Return (x, y) of the center of cell containing provided text 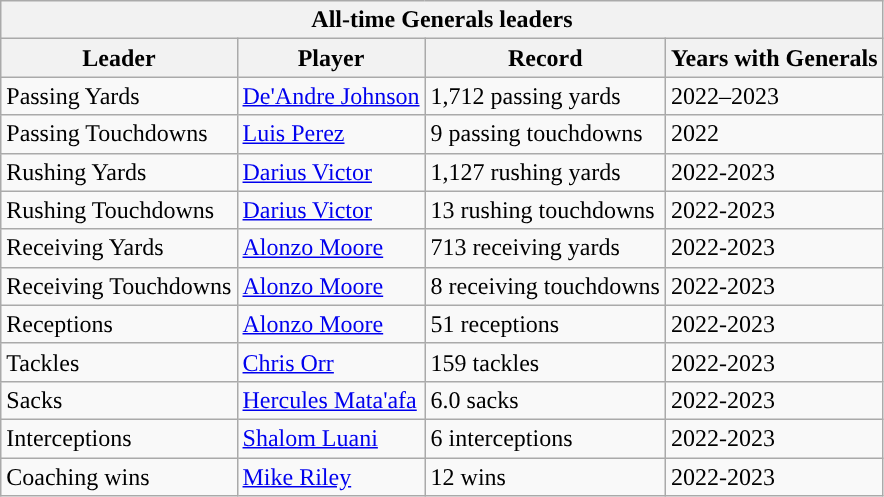
12 wins (545, 477)
51 receptions (545, 324)
9 passing touchdowns (545, 134)
8 receiving touchdowns (545, 286)
Rushing Touchdowns (119, 210)
1,127 rushing yards (545, 172)
Receiving Touchdowns (119, 286)
All-time Generals leaders (442, 20)
Tackles (119, 362)
Player (331, 58)
Luis Perez (331, 134)
Rushing Yards (119, 172)
Coaching wins (119, 477)
Chris Orr (331, 362)
Shalom Luani (331, 438)
Passing Touchdowns (119, 134)
13 rushing touchdowns (545, 210)
2022 (774, 134)
Interceptions (119, 438)
159 tackles (545, 362)
2022–2023 (774, 96)
De'Andre Johnson (331, 96)
Receptions (119, 324)
Mike Riley (331, 477)
6.0 sacks (545, 400)
Years with Generals (774, 58)
1,712 passing yards (545, 96)
Hercules Mata'afa (331, 400)
6 interceptions (545, 438)
Leader (119, 58)
Passing Yards (119, 96)
Record (545, 58)
Receiving Yards (119, 248)
713 receiving yards (545, 248)
Sacks (119, 400)
